Pinpoint the cell where the given text exists, returning its [x, y] midpoint coordinate. 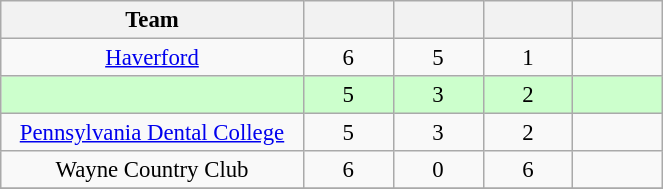
Wayne Country Club [152, 170]
Pennsylvania Dental College [152, 133]
1 [528, 58]
0 [438, 170]
Team [152, 20]
Haverford [152, 58]
